Output the [X, Y] coordinate of the center of the cell containing the given text.  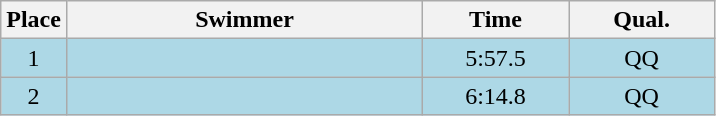
2 [34, 96]
6:14.8 [496, 96]
Qual. [642, 20]
Swimmer [244, 20]
5:57.5 [496, 58]
Place [34, 20]
1 [34, 58]
Time [496, 20]
